Determine the (x, y) coordinate at the center of the cell enclosing the given text.  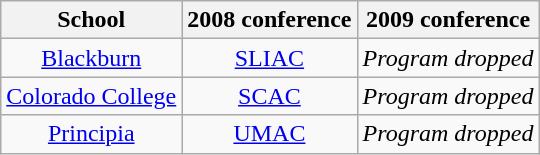
Blackburn (92, 58)
SCAC (270, 96)
Principia (92, 134)
School (92, 20)
UMAC (270, 134)
2009 conference (448, 20)
Colorado College (92, 96)
2008 conference (270, 20)
SLIAC (270, 58)
